Detect which cell encompasses the target text, then output its (X, Y) center coordinate. 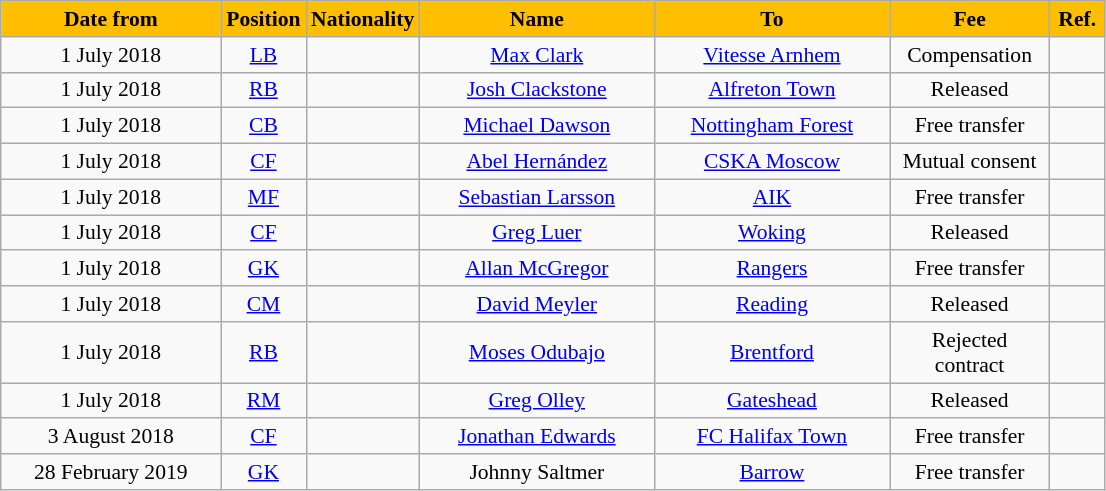
Position (264, 19)
Mutual consent (970, 162)
Greg Luer (536, 233)
Nationality (362, 19)
Barrow (772, 472)
Abel Hernández (536, 162)
Date from (111, 19)
Rejected contract (970, 352)
Fee (970, 19)
Sebastian Larsson (536, 197)
Josh Clackstone (536, 90)
Allan McGregor (536, 269)
Michael Dawson (536, 126)
Johnny Saltmer (536, 472)
Max Clark (536, 55)
28 February 2019 (111, 472)
Reading (772, 304)
To (772, 19)
CB (264, 126)
Name (536, 19)
David Meyler (536, 304)
Greg Olley (536, 401)
CSKA Moscow (772, 162)
Ref. (1078, 19)
Brentford (772, 352)
LB (264, 55)
Rangers (772, 269)
Alfreton Town (772, 90)
MF (264, 197)
Compensation (970, 55)
CM (264, 304)
Woking (772, 233)
FC Halifax Town (772, 437)
Gateshead (772, 401)
RM (264, 401)
AIK (772, 197)
Jonathan Edwards (536, 437)
Moses Odubajo (536, 352)
3 August 2018 (111, 437)
Vitesse Arnhem (772, 55)
Nottingham Forest (772, 126)
